For the text-containing cell, return its midpoint in (X, Y) coordinate format. 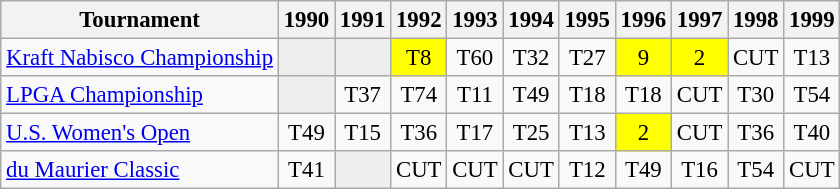
T25 (531, 133)
U.S. Women's Open (140, 133)
Tournament (140, 20)
T11 (475, 95)
T60 (475, 58)
T32 (531, 58)
LPGA Championship (140, 95)
du Maurier Classic (140, 170)
T17 (475, 133)
1994 (531, 20)
T15 (363, 133)
T16 (699, 170)
T8 (419, 58)
T30 (756, 95)
1991 (363, 20)
1996 (643, 20)
T12 (587, 170)
T37 (363, 95)
T27 (587, 58)
1997 (699, 20)
1992 (419, 20)
T40 (812, 133)
T41 (306, 170)
Kraft Nabisco Championship (140, 58)
1990 (306, 20)
1995 (587, 20)
1993 (475, 20)
9 (643, 58)
1999 (812, 20)
T74 (419, 95)
1998 (756, 20)
